For the text-containing cell, return its midpoint in [x, y] coordinate format. 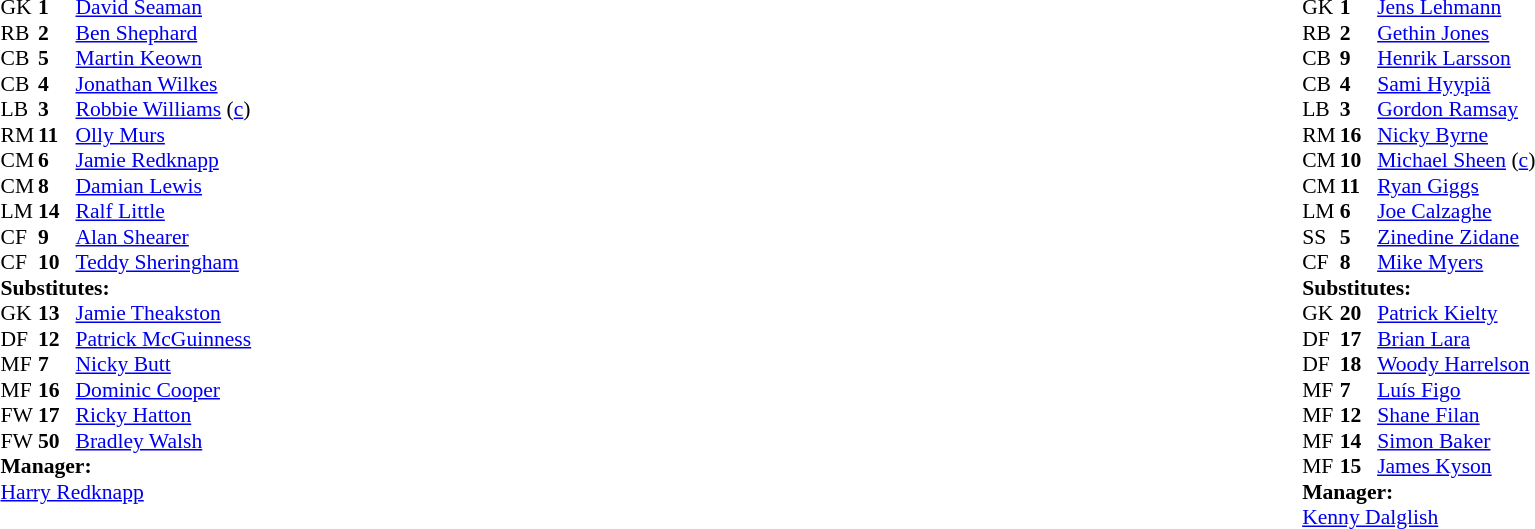
Ben Shephard [164, 33]
Olly Murs [164, 135]
Ryan Giggs [1456, 186]
15 [1359, 467]
Damian Lewis [164, 186]
Shane Filan [1456, 415]
Jamie Redknapp [164, 161]
Gethin Jones [1456, 33]
Harry Redknapp [126, 492]
Sami Hyypiä [1456, 84]
Zinedine Zidane [1456, 237]
Patrick McGuinness [164, 339]
13 [57, 313]
18 [1359, 365]
50 [57, 441]
Jamie Theakston [164, 313]
Michael Sheen (c) [1456, 161]
Ricky Hatton [164, 415]
Dominic Cooper [164, 390]
Brian Lara [1456, 339]
Mike Myers [1456, 263]
Robbie Williams (c) [164, 109]
Martin Keown [164, 59]
20 [1359, 313]
Henrik Larsson [1456, 59]
Patrick Kielty [1456, 313]
SS [1321, 237]
Joe Calzaghe [1456, 211]
Nicky Byrne [1456, 135]
Jonathan Wilkes [164, 84]
Simon Baker [1456, 441]
Ralf Little [164, 211]
Nicky Butt [164, 365]
James Kyson [1456, 467]
Bradley Walsh [164, 441]
Alan Shearer [164, 237]
Teddy Sheringham [164, 263]
Luís Figo [1456, 390]
Woody Harrelson [1456, 365]
Gordon Ramsay [1456, 109]
